Return (X, Y) of the center of cell containing provided text 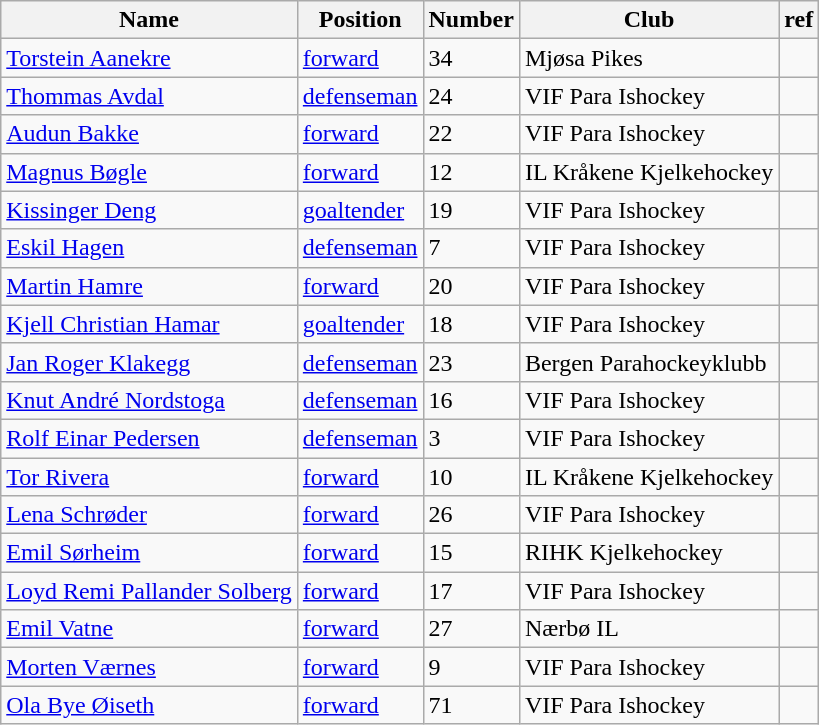
3 (471, 438)
34 (471, 58)
Lena Schrøder (150, 515)
7 (471, 248)
Club (648, 20)
9 (471, 667)
22 (471, 134)
Nærbø IL (648, 629)
Audun Bakke (150, 134)
Martin Hamre (150, 286)
17 (471, 591)
Magnus Bøgle (150, 172)
19 (471, 210)
Thommas Avdal (150, 96)
Loyd Remi Pallander Solberg (150, 591)
23 (471, 362)
Kjell Christian Hamar (150, 324)
12 (471, 172)
Eskil Hagen (150, 248)
Ola Bye Øiseth (150, 705)
Jan Roger Klakegg (150, 362)
Tor Rivera (150, 477)
Position (360, 20)
16 (471, 400)
Torstein Aanekre (150, 58)
Number (471, 20)
Knut André Nordstoga (150, 400)
ref (799, 20)
26 (471, 515)
Emil Vatne (150, 629)
Bergen Parahockeyklubb (648, 362)
RIHK Kjelkehockey (648, 553)
Kissinger Deng (150, 210)
Emil Sørheim (150, 553)
20 (471, 286)
27 (471, 629)
71 (471, 705)
Mjøsa Pikes (648, 58)
Name (150, 20)
24 (471, 96)
Morten Værnes (150, 667)
Rolf Einar Pedersen (150, 438)
18 (471, 324)
15 (471, 553)
10 (471, 477)
